Output the (X, Y) coordinate of the center of the cell containing the given text.  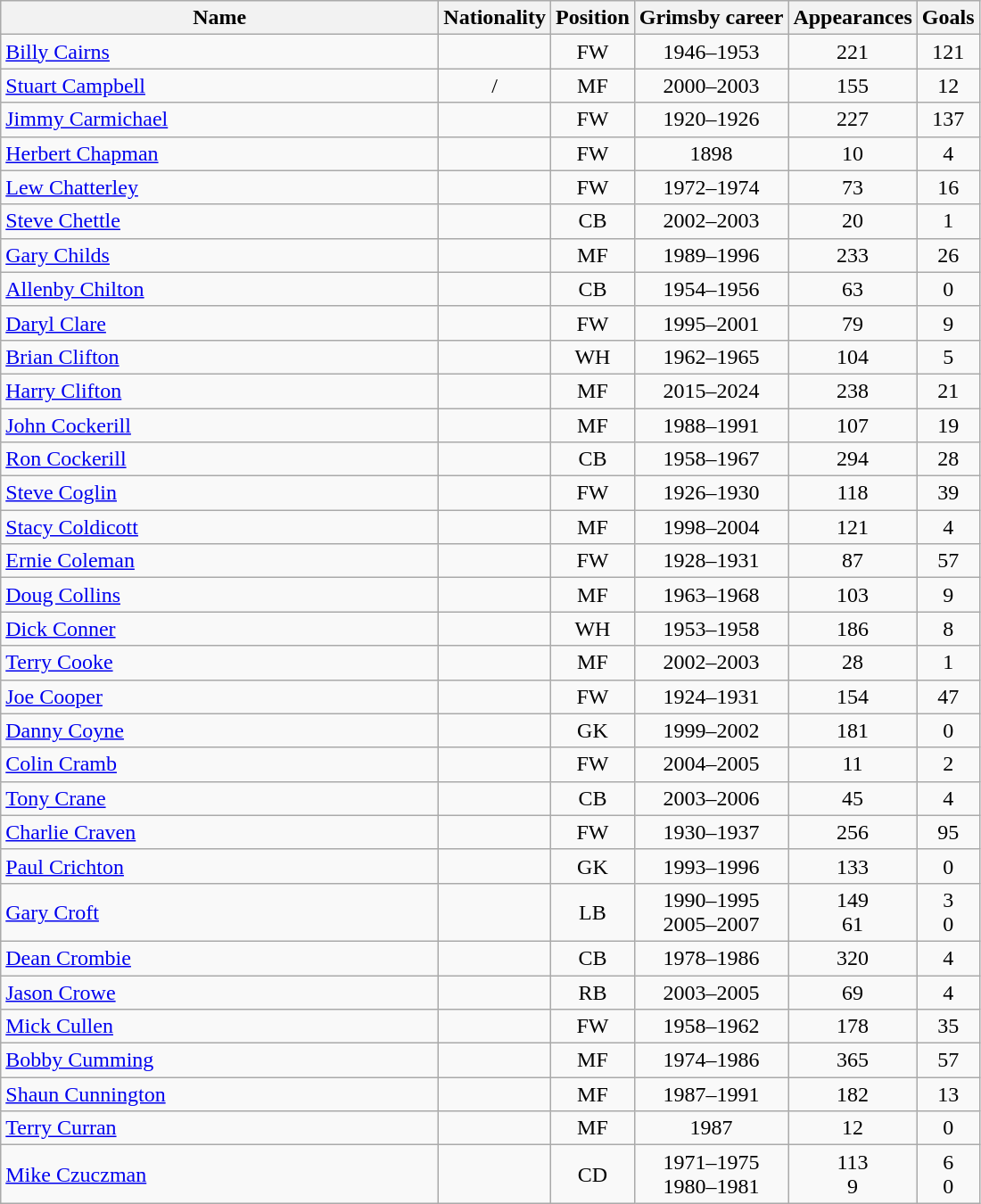
Gary Childs (219, 255)
1924–1931 (712, 697)
63 (853, 289)
RB (593, 993)
133 (853, 866)
Doug Collins (219, 595)
Goals (948, 18)
2000–2003 (712, 86)
294 (853, 459)
155 (853, 86)
227 (853, 120)
Joe Cooper (219, 697)
1920–1926 (712, 120)
181 (853, 730)
104 (853, 357)
Colin Cramb (219, 764)
Allenby Chilton (219, 289)
Nationality (495, 18)
10 (853, 153)
35 (948, 1027)
2004–2005 (712, 764)
39 (948, 493)
1963–1968 (712, 595)
1999–2002 (712, 730)
73 (853, 187)
154 (853, 697)
1971–1975 1980–1981 (712, 1174)
14961 (853, 911)
CD (593, 1174)
1987 (712, 1128)
1958–1967 (712, 459)
1962–1965 (712, 357)
Herbert Chapman (219, 153)
19 (948, 425)
26 (948, 255)
1928–1931 (712, 561)
Danny Coyne (219, 730)
1898 (712, 153)
John Cockerill (219, 425)
Grimsby career (712, 18)
2003–2005 (712, 993)
1995–2001 (712, 323)
1978–1986 (712, 958)
Harry Clifton (219, 391)
107 (853, 425)
1987–1991 (712, 1094)
1988–1991 (712, 425)
Charlie Craven (219, 832)
Mike Czuczman (219, 1174)
79 (853, 323)
1989–1996 (712, 255)
Jimmy Carmichael (219, 120)
1926–1930 (712, 493)
2015–2024 (712, 391)
30 (948, 911)
1930–1937 (712, 832)
2003–2006 (712, 798)
Gary Croft (219, 911)
113 9 (853, 1174)
1946–1953 (712, 52)
Ernie Coleman (219, 561)
11 (853, 764)
Mick Cullen (219, 1027)
69 (853, 993)
20 (853, 221)
Dean Crombie (219, 958)
Stacy Coldicott (219, 527)
5 (948, 357)
1993–1996 (712, 866)
47 (948, 697)
/ (495, 86)
Stuart Campbell (219, 86)
Steve Coglin (219, 493)
Tony Crane (219, 798)
1990–19952005–2007 (712, 911)
87 (853, 561)
13 (948, 1094)
95 (948, 832)
Lew Chatterley (219, 187)
1972–1974 (712, 187)
1958–1962 (712, 1027)
45 (853, 798)
Brian Clifton (219, 357)
103 (853, 595)
Billy Cairns (219, 52)
1953–1958 (712, 629)
8 (948, 629)
Paul Crichton (219, 866)
Name (219, 18)
178 (853, 1027)
LB (593, 911)
256 (853, 832)
Jason Crowe (219, 993)
238 (853, 391)
137 (948, 120)
1998–2004 (712, 527)
1974–1986 (712, 1060)
118 (853, 493)
233 (853, 255)
Appearances (853, 18)
Position (593, 18)
16 (948, 187)
21 (948, 391)
6 0 (948, 1174)
Daryl Clare (219, 323)
365 (853, 1060)
Terry Curran (219, 1128)
Dick Conner (219, 629)
182 (853, 1094)
221 (853, 52)
Terry Cooke (219, 663)
Bobby Cumming (219, 1060)
320 (853, 958)
1954–1956 (712, 289)
186 (853, 629)
2 (948, 764)
Ron Cockerill (219, 459)
Shaun Cunnington (219, 1094)
Steve Chettle (219, 221)
